Search for the cell housing the specified text and yield its [x, y] center coordinate. 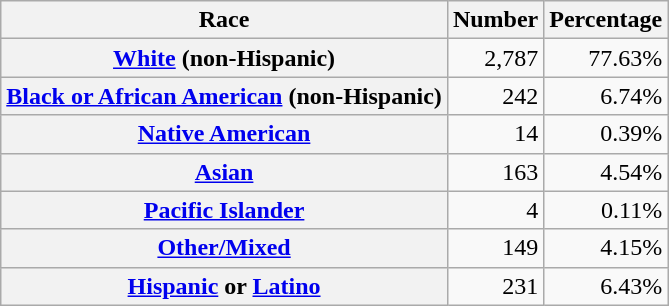
Black or African American (non-Hispanic) [224, 96]
Race [224, 20]
6.43% [606, 286]
77.63% [606, 58]
6.74% [606, 96]
0.11% [606, 210]
Native American [224, 134]
2,787 [495, 58]
14 [495, 134]
Asian [224, 172]
Other/Mixed [224, 248]
Percentage [606, 20]
231 [495, 286]
Pacific Islander [224, 210]
149 [495, 248]
4 [495, 210]
White (non-Hispanic) [224, 58]
4.54% [606, 172]
242 [495, 96]
0.39% [606, 134]
Hispanic or Latino [224, 286]
163 [495, 172]
Number [495, 20]
4.15% [606, 248]
